From the cell containing the given text, extract its center point as (X, Y) coordinate. 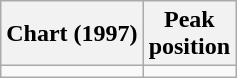
Peakposition (189, 34)
Chart (1997) (72, 34)
